Output the [x, y] coordinate of the center of the cell containing the given text.  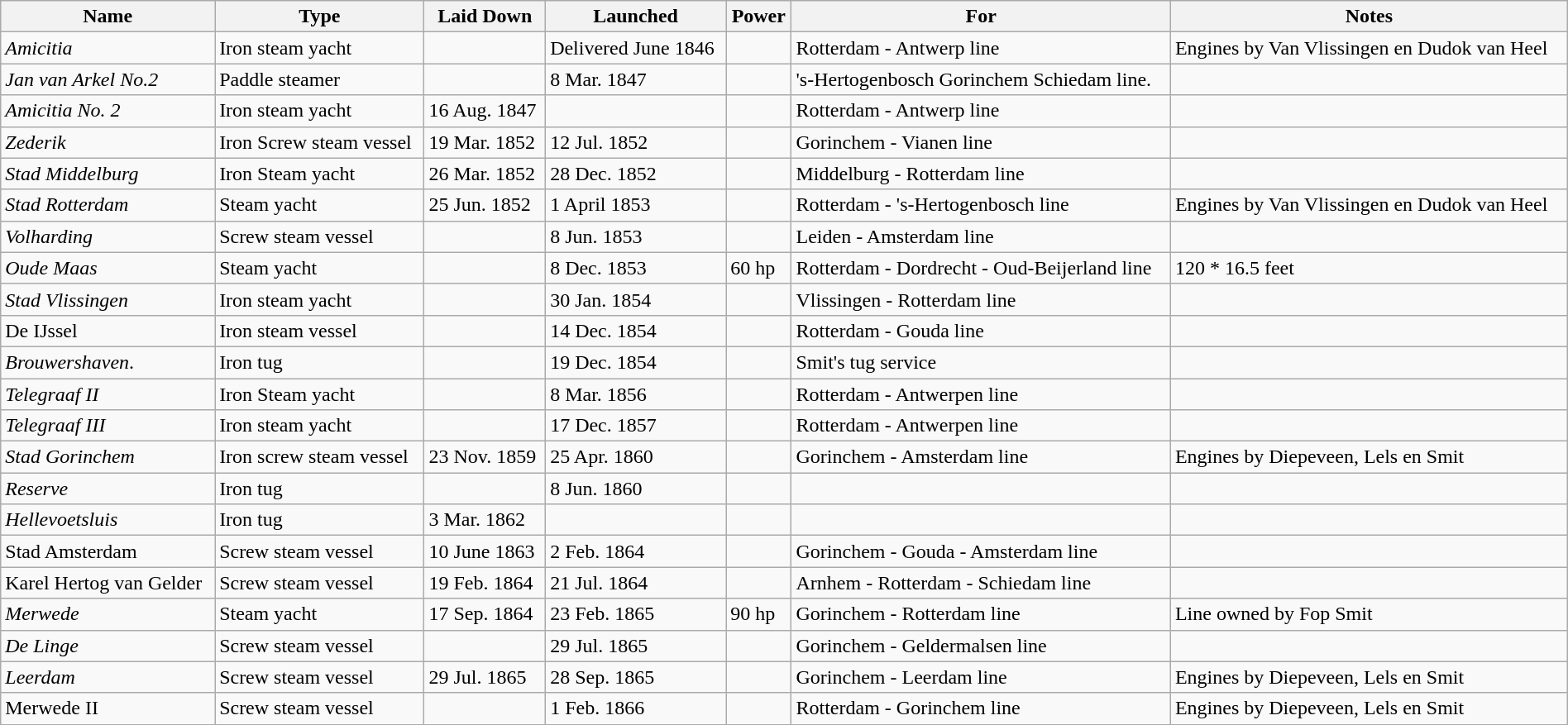
2 Feb. 1864 [636, 551]
Merwede [108, 614]
Smit's tug service [981, 362]
60 hp [759, 268]
Iron Screw steam vessel [319, 142]
Stad Gorinchem [108, 457]
17 Sep. 1864 [485, 614]
17 Dec. 1857 [636, 426]
Volharding [108, 236]
90 hp [759, 614]
Iron screw steam vessel [319, 457]
12 Jul. 1852 [636, 142]
Telegraaf II [108, 394]
Launched [636, 17]
Leerdam [108, 677]
8 Jun. 1860 [636, 489]
Gorinchem - Geldermalsen line [981, 646]
Stad Amsterdam [108, 551]
Line owned by Fop Smit [1369, 614]
Gorinchem - Vianen line [981, 142]
Rotterdam - Dordrecht - Oud-Beijerland line [981, 268]
26 Mar. 1852 [485, 174]
Reserve [108, 489]
Zederik [108, 142]
8 Dec. 1853 [636, 268]
Paddle steamer [319, 79]
23 Feb. 1865 [636, 614]
Brouwershaven. [108, 362]
Amicitia [108, 48]
28 Sep. 1865 [636, 677]
120 * 16.5 feet [1369, 268]
3 Mar. 1862 [485, 520]
Name [108, 17]
Laid Down [485, 17]
Type [319, 17]
Arnhem - Rotterdam - Schiedam line [981, 583]
25 Apr. 1860 [636, 457]
16 Aug. 1847 [485, 111]
's-Hertogenbosch Gorinchem Schiedam line. [981, 79]
25 Jun. 1852 [485, 205]
19 Mar. 1852 [485, 142]
Telegraaf III [108, 426]
1 April 1853 [636, 205]
Middelburg - Rotterdam line [981, 174]
23 Nov. 1859 [485, 457]
Rotterdam - Gouda line [981, 331]
8 Jun. 1853 [636, 236]
Oude Maas [108, 268]
For [981, 17]
Vlissingen - Rotterdam line [981, 299]
19 Feb. 1864 [485, 583]
Power [759, 17]
Karel Hertog van Gelder [108, 583]
Stad Vlissingen [108, 299]
28 Dec. 1852 [636, 174]
Stad Middelburg [108, 174]
Rotterdam - Gorinchem line [981, 708]
De IJssel [108, 331]
Gorinchem - Rotterdam line [981, 614]
30 Jan. 1854 [636, 299]
Stad Rotterdam [108, 205]
Delivered June 1846 [636, 48]
14 Dec. 1854 [636, 331]
Hellevoetsluis [108, 520]
Jan van Arkel No.2 [108, 79]
19 Dec. 1854 [636, 362]
Gorinchem - Gouda - Amsterdam line [981, 551]
10 June 1863 [485, 551]
8 Mar. 1856 [636, 394]
Rotterdam - 's-Hertogenbosch line [981, 205]
21 Jul. 1864 [636, 583]
De Linge [108, 646]
1 Feb. 1866 [636, 708]
Gorinchem - Leerdam line [981, 677]
Iron steam vessel [319, 331]
Leiden - Amsterdam line [981, 236]
Notes [1369, 17]
Merwede II [108, 708]
Gorinchem - Amsterdam line [981, 457]
8 Mar. 1847 [636, 79]
Amicitia No. 2 [108, 111]
